From the cell containing the given text, extract its center point as (x, y) coordinate. 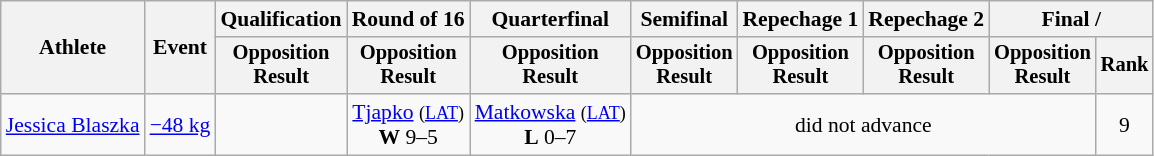
Athlete (73, 48)
Jessica Blaszka (73, 124)
Semifinal (684, 19)
Repechage 1 (800, 19)
Round of 16 (408, 19)
Event (180, 48)
−48 kg (180, 124)
Quarterfinal (550, 19)
Repechage 2 (926, 19)
Qualification (280, 19)
did not advance (864, 124)
9 (1125, 124)
Matkowska (LAT)L 0–7 (550, 124)
Tjapko (LAT)W 9–5 (408, 124)
Final / (1071, 19)
Rank (1125, 66)
